Extract the [X, Y] coordinate from the center of the cell holding the provided text.  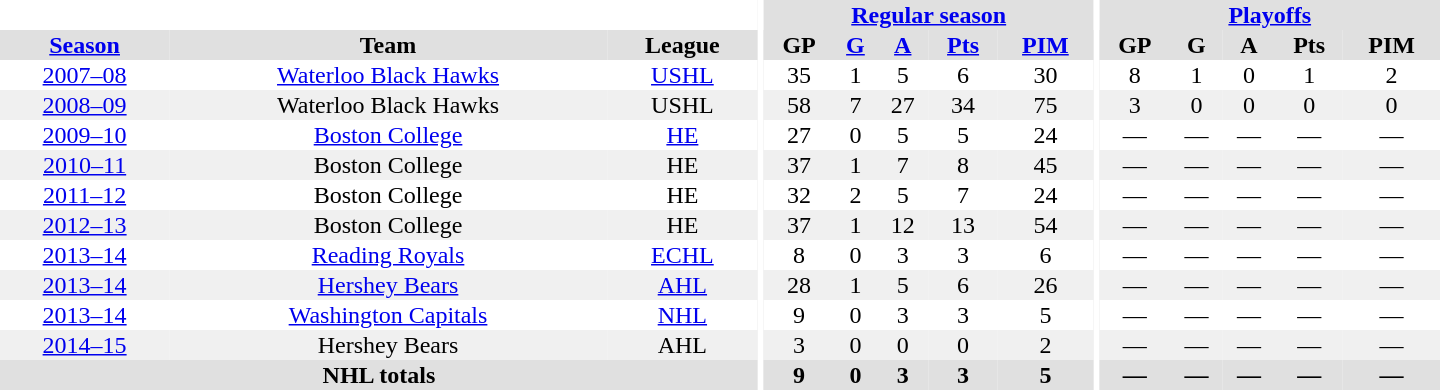
32 [800, 195]
Team [388, 45]
26 [1046, 285]
ECHL [682, 255]
28 [800, 285]
Regular season [929, 15]
2008–09 [84, 105]
Season [84, 45]
NHL totals [379, 375]
45 [1046, 165]
2010–11 [84, 165]
2007–08 [84, 75]
34 [963, 105]
30 [1046, 75]
2009–10 [84, 135]
Washington Capitals [388, 315]
2012–13 [84, 225]
2011–12 [84, 195]
NHL [682, 315]
Playoffs [1270, 15]
54 [1046, 225]
12 [903, 225]
2014–15 [84, 345]
13 [963, 225]
35 [800, 75]
75 [1046, 105]
League [682, 45]
58 [800, 105]
Reading Royals [388, 255]
